Locate the cell with the specified text and output its [x, y] center coordinate. 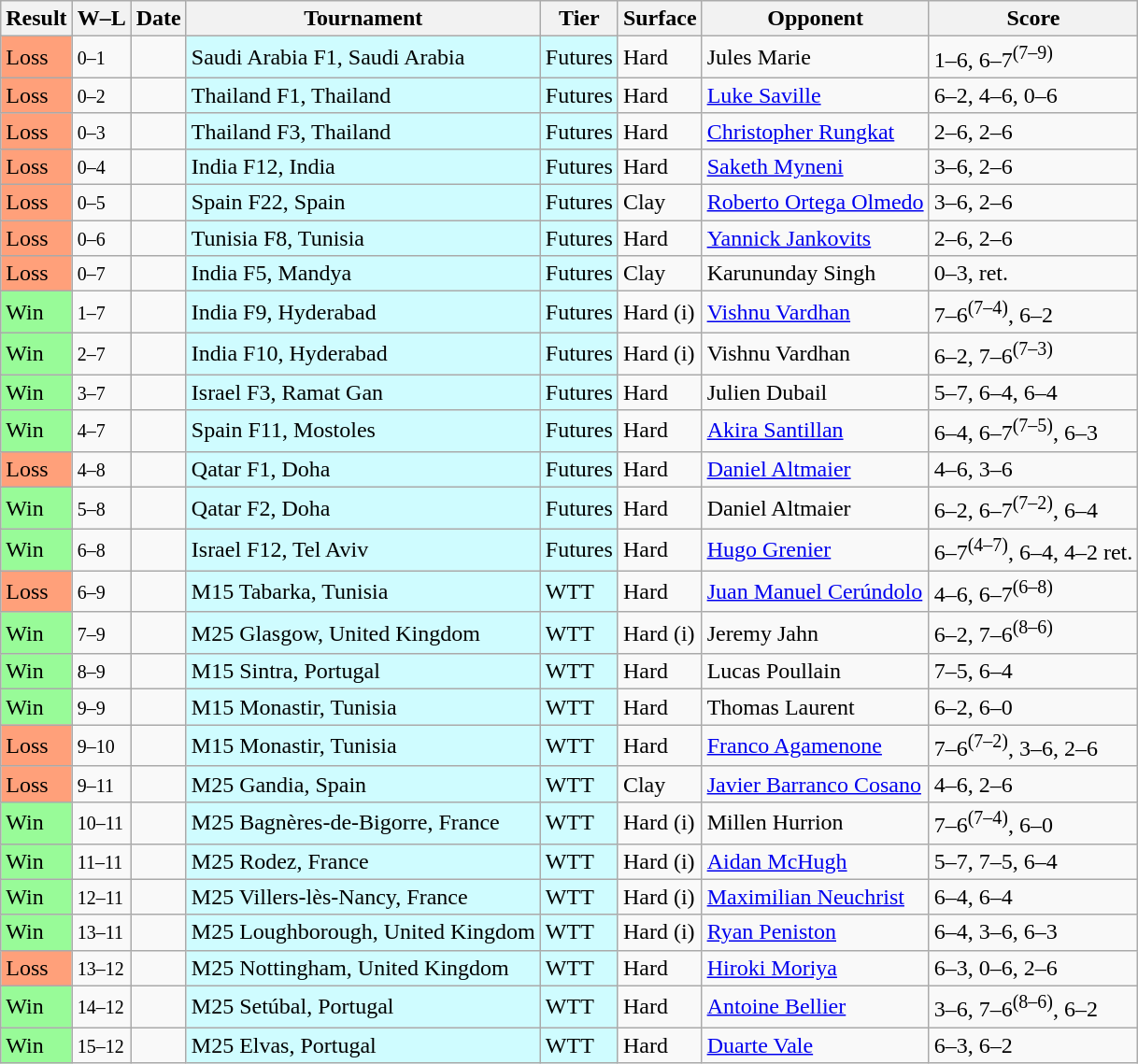
Lucas Poullain [815, 672]
0–6 [101, 238]
10–11 [101, 822]
W–L [101, 19]
11–11 [101, 861]
Tournament [363, 19]
M25 Villers-lès-Nancy, France [363, 897]
Thailand F1, Thailand [363, 95]
Antoine Bellier [815, 1007]
Tunisia F8, Tunisia [363, 238]
India F5, Mandya [363, 274]
0–2 [101, 95]
M15 Sintra, Portugal [363, 672]
Yannick Jankovits [815, 238]
Qatar F1, Doha [363, 469]
6–2, 6–0 [1033, 707]
M25 Rodez, France [363, 861]
7–6(7–4), 6–2 [1033, 312]
6–2, 4–6, 0–6 [1033, 95]
3–6, 7–6(8–6), 6–2 [1033, 1007]
Hiroki Moriya [815, 968]
Saketh Myneni [815, 166]
4–6, 2–6 [1033, 784]
0–4 [101, 166]
5–7, 6–4, 6–4 [1033, 392]
Duarte Vale [815, 1045]
Thailand F3, Thailand [363, 131]
M25 Nottingham, United Kingdom [363, 968]
6–4, 3–6, 6–3 [1033, 932]
Franco Agamenone [815, 745]
4–6, 3–6 [1033, 469]
Julien Dubail [815, 392]
Jules Marie [815, 58]
Christopher Rungkat [815, 131]
6–2, 7–6(8–6) [1033, 633]
7–5, 6–4 [1033, 672]
6–8 [101, 549]
9–11 [101, 784]
M25 Setúbal, Portugal [363, 1007]
M25 Elvas, Portugal [363, 1045]
4–7 [101, 432]
12–11 [101, 897]
Javier Barranco Cosano [815, 784]
0–3, ret. [1033, 274]
4–6, 6–7(6–8) [1033, 592]
15–12 [101, 1045]
Spain F11, Mostoles [363, 432]
M25 Loughborough, United Kingdom [363, 932]
6–2, 6–7(7–2), 6–4 [1033, 508]
Hugo Grenier [815, 549]
5–8 [101, 508]
Karununday Singh [815, 274]
5–7, 7–5, 6–4 [1033, 861]
9–10 [101, 745]
M25 Gandia, Spain [363, 784]
0–5 [101, 203]
Score [1033, 19]
Result [36, 19]
7–6(7–2), 3–6, 2–6 [1033, 745]
India F12, India [363, 166]
6–9 [101, 592]
Aidan McHugh [815, 861]
3–7 [101, 392]
6–3, 6–2 [1033, 1045]
1–6, 6–7(7–9) [1033, 58]
14–12 [101, 1007]
M25 Bagnères-de-Bigorre, France [363, 822]
Maximilian Neuchrist [815, 897]
Opponent [815, 19]
Roberto Ortega Olmedo [815, 203]
Thomas Laurent [815, 707]
4–8 [101, 469]
Israel F3, Ramat Gan [363, 392]
M15 Tabarka, Tunisia [363, 592]
8–9 [101, 672]
1–7 [101, 312]
Surface [660, 19]
Date [159, 19]
2–7 [101, 353]
0–7 [101, 274]
M25 Glasgow, United Kingdom [363, 633]
6–3, 0–6, 2–6 [1033, 968]
7–9 [101, 633]
6–2, 7–6(7–3) [1033, 353]
Millen Hurrion [815, 822]
Luke Saville [815, 95]
6–4, 6–7(7–5), 6–3 [1033, 432]
Qatar F2, Doha [363, 508]
6–7(4–7), 6–4, 4–2 ret. [1033, 549]
6–4, 6–4 [1033, 897]
Juan Manuel Cerúndolo [815, 592]
13–12 [101, 968]
Saudi Arabia F1, Saudi Arabia [363, 58]
0–3 [101, 131]
0–1 [101, 58]
Ryan Peniston [815, 932]
13–11 [101, 932]
India F9, Hyderabad [363, 312]
Jeremy Jahn [815, 633]
7–6(7–4), 6–0 [1033, 822]
Israel F12, Tel Aviv [363, 549]
Akira Santillan [815, 432]
India F10, Hyderabad [363, 353]
Tier [579, 19]
9–9 [101, 707]
Spain F22, Spain [363, 203]
